Detect which cell encompasses the target text, then output its [x, y] center coordinate. 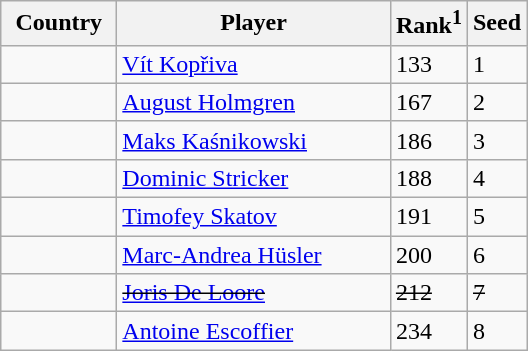
6 [496, 255]
212 [428, 293]
Seed [496, 24]
2 [496, 102]
1 [496, 64]
8 [496, 331]
Marc-Andrea Hüsler [254, 255]
Vít Kopřiva [254, 64]
Joris De Loore [254, 293]
191 [428, 217]
7 [496, 293]
Antoine Escoffier [254, 331]
August Holmgren [254, 102]
133 [428, 64]
Maks Kaśnikowski [254, 140]
167 [428, 102]
200 [428, 255]
4 [496, 178]
Player [254, 24]
188 [428, 178]
5 [496, 217]
186 [428, 140]
Rank1 [428, 24]
3 [496, 140]
Timofey Skatov [254, 217]
Dominic Stricker [254, 178]
Country [59, 24]
234 [428, 331]
